Pinpoint the cell where the given text exists, returning its [x, y] midpoint coordinate. 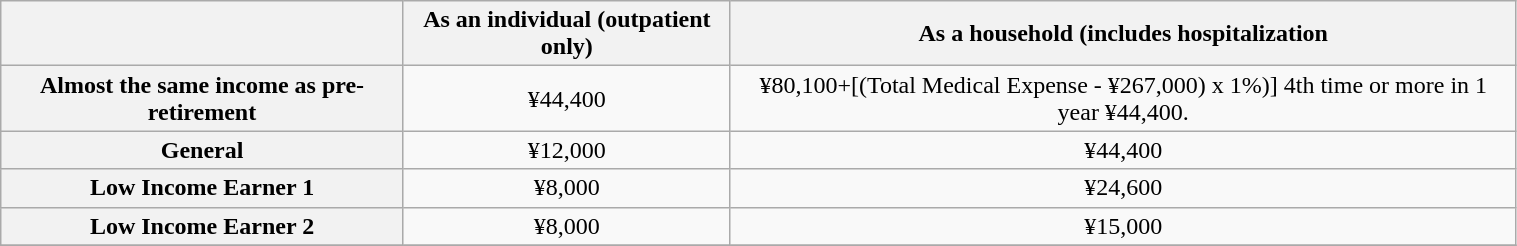
As a household (includes hospitalization [1123, 34]
¥80,100+[(Total Medical Expense - ¥267,000) x 1%)] 4th time or more in 1 year ¥44,400. [1123, 98]
Low Income Earner 2 [202, 226]
¥24,600 [1123, 188]
Almost the same income as pre-retirement [202, 98]
¥15,000 [1123, 226]
¥12,000 [566, 150]
General [202, 150]
Low Income Earner 1 [202, 188]
As an individual (outpatient only) [566, 34]
